Scan for the cell matching the given text and deliver its (x, y) coordinate at center. 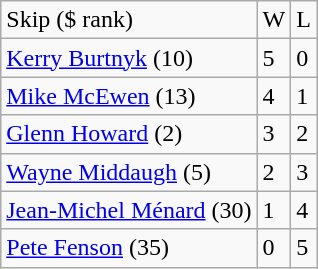
W (274, 20)
Skip ($ rank) (129, 20)
L (304, 20)
Kerry Burtnyk (10) (129, 58)
Glenn Howard (2) (129, 134)
Pete Fenson (35) (129, 248)
Mike McEwen (13) (129, 96)
Jean-Michel Ménard (30) (129, 210)
Wayne Middaugh (5) (129, 172)
